Determine the [x, y] coordinate at the center of the cell enclosing the given text.  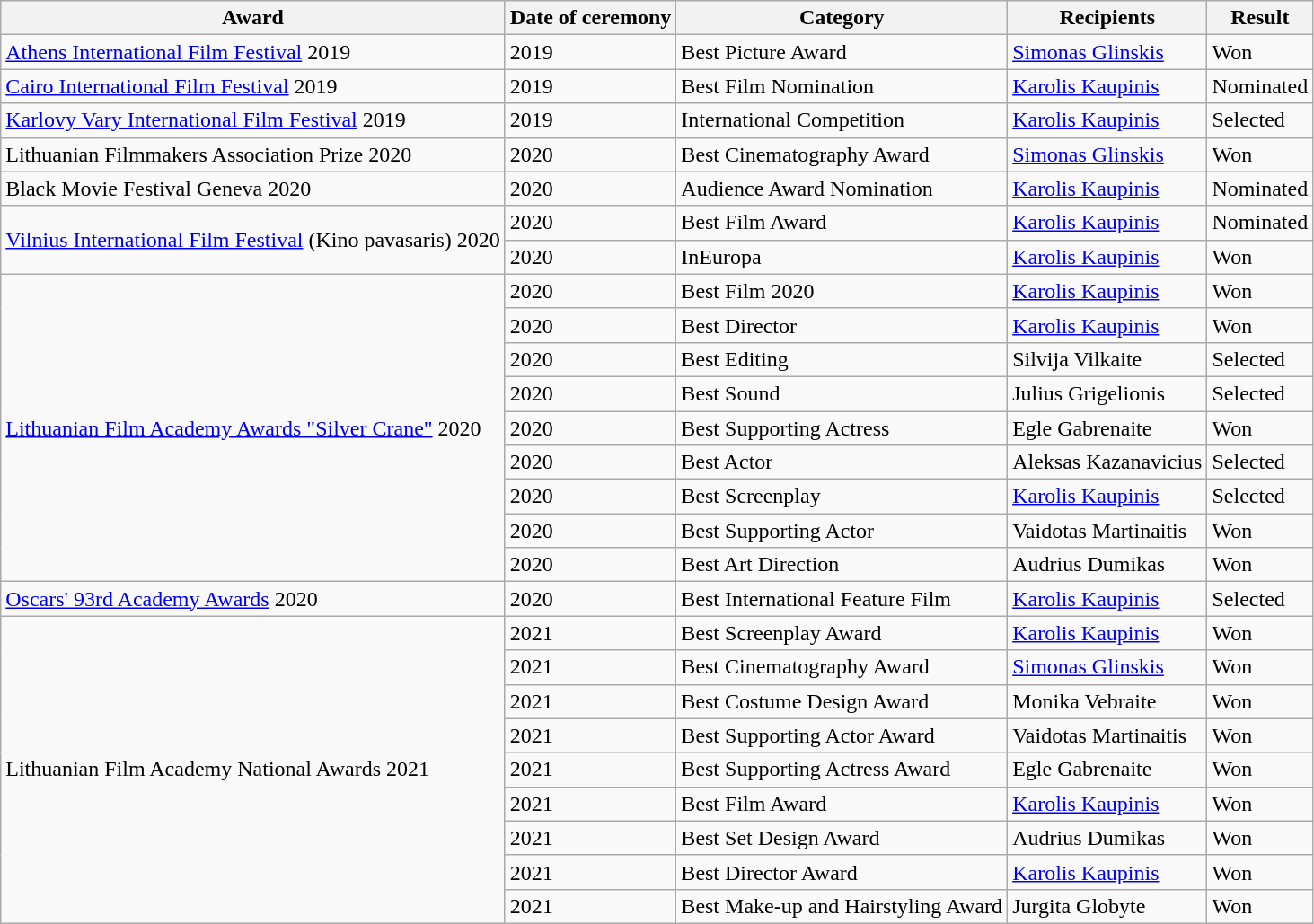
Jurgita Globyte [1107, 906]
Best Actor [842, 462]
Vilnius International Film Festival (Kino pavasaris) 2020 [253, 240]
Lithuanian Film Academy Awards "Silver Crane" 2020 [253, 427]
International Competition [842, 120]
Best Director [842, 325]
Award [253, 18]
Silvija Vilkaite [1107, 359]
Best Editing [842, 359]
Oscars' 93rd Academy Awards 2020 [253, 599]
Julius Grigelionis [1107, 393]
Best Supporting Actress [842, 428]
Karlovy Vary International Film Festival 2019 [253, 120]
Best Make-up and Hairstyling Award [842, 906]
Monika Vebraite [1107, 701]
Best Supporting Actor Award [842, 735]
Cairo International Film Festival 2019 [253, 86]
Best Director Award [842, 872]
Category [842, 18]
Lithuanian Filmmakers Association Prize 2020 [253, 154]
Best Screenplay Award [842, 633]
InEuropa [842, 257]
Audience Award Nomination [842, 189]
Best Film 2020 [842, 291]
Best Set Design Award [842, 838]
Aleksas Kazanavicius [1107, 462]
Best Picture Award [842, 52]
Black Movie Festival Geneva 2020 [253, 189]
Date of ceremony [591, 18]
Best Sound [842, 393]
Best Screenplay [842, 497]
Best Supporting Actress Award [842, 770]
Athens International Film Festival 2019 [253, 52]
Best International Feature Film [842, 599]
Best Costume Design Award [842, 701]
Recipients [1107, 18]
Best Supporting Actor [842, 531]
Best Film Nomination [842, 86]
Result [1260, 18]
Lithuanian Film Academy National Awards 2021 [253, 770]
Best Art Direction [842, 565]
